Output the [x, y] coordinate of the center of the cell containing the given text.  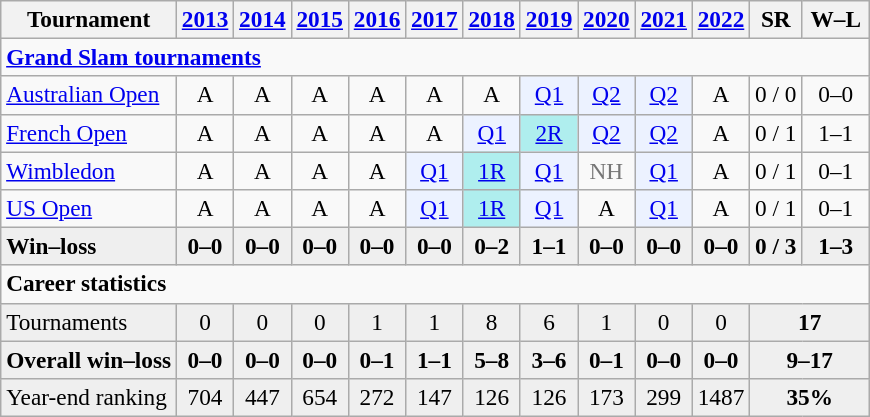
35% [810, 397]
2014 [262, 19]
8 [492, 322]
5–8 [492, 359]
704 [204, 397]
2017 [434, 19]
447 [262, 397]
Wimbledon [89, 170]
US Open [89, 208]
3–6 [548, 359]
0 / 3 [776, 246]
0 / 0 [776, 95]
17 [810, 322]
654 [320, 397]
2019 [548, 19]
Year-end ranking [89, 397]
Overall win–loss [89, 359]
Career statistics [436, 284]
2015 [320, 19]
0–2 [492, 246]
SR [776, 19]
2R [548, 133]
147 [434, 397]
Grand Slam tournaments [436, 57]
W–L [836, 19]
2018 [492, 19]
2021 [664, 19]
1487 [720, 397]
2013 [204, 19]
Tournament [89, 19]
9–17 [810, 359]
173 [606, 397]
Australian Open [89, 95]
Tournaments [89, 322]
2016 [376, 19]
299 [664, 397]
2020 [606, 19]
2022 [720, 19]
NH [606, 170]
Win–loss [89, 246]
272 [376, 397]
1–3 [836, 246]
6 [548, 322]
French Open [89, 133]
